Detect which cell encompasses the target text, then output its (X, Y) center coordinate. 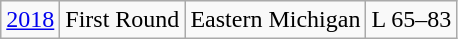
First Round (122, 20)
2018 (30, 20)
L 65–83 (412, 20)
Eastern Michigan (276, 20)
